Pinpoint the cell where the given text exists, returning its (X, Y) midpoint coordinate. 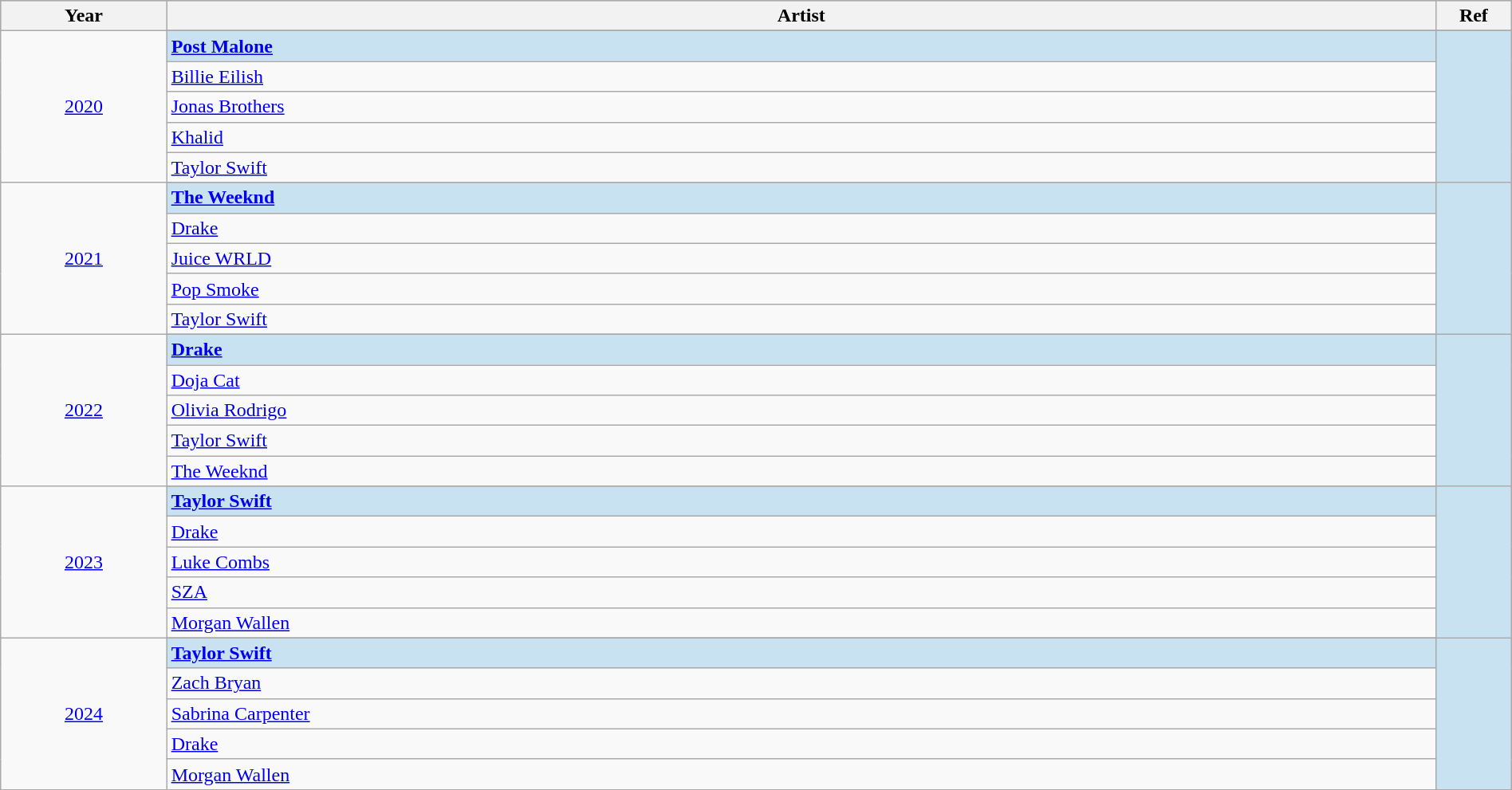
2020 (84, 107)
Khalid (801, 137)
Year (84, 16)
Zach Bryan (801, 683)
Pop Smoke (801, 289)
Post Malone (801, 46)
Doja Cat (801, 380)
Artist (801, 16)
SZA (801, 592)
Jonas Brothers (801, 107)
Ref (1474, 16)
Sabrina Carpenter (801, 713)
Juice WRLD (801, 258)
2023 (84, 562)
2022 (84, 410)
Luke Combs (801, 562)
2024 (84, 713)
Olivia Rodrigo (801, 411)
2021 (84, 258)
Billie Eilish (801, 77)
